Extract the (x, y) coordinate from the center of the cell holding the provided text.  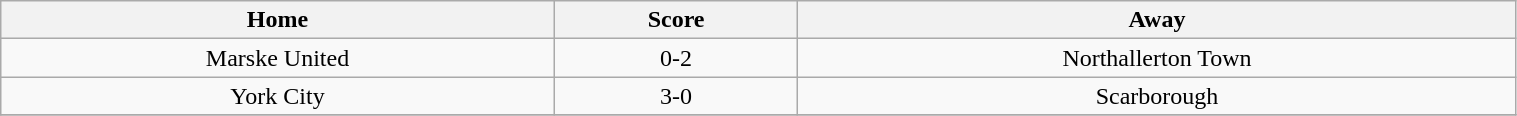
0-2 (676, 58)
York City (278, 96)
Score (676, 20)
Away (1157, 20)
Marske United (278, 58)
3-0 (676, 96)
Home (278, 20)
Northallerton Town (1157, 58)
Scarborough (1157, 96)
